Return (X, Y) of the center of cell containing provided text 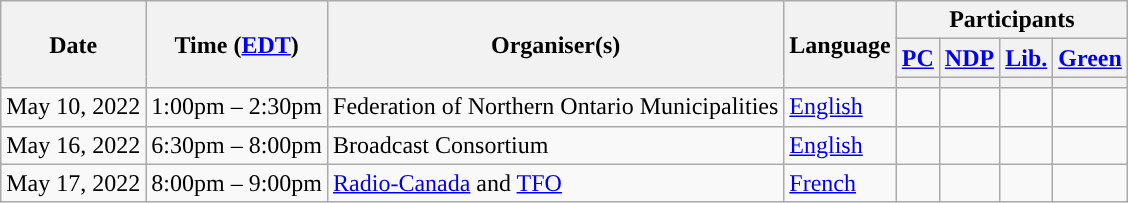
May 17, 2022 (74, 183)
PC (918, 58)
NDP (969, 58)
Federation of Northern Ontario Municipalities (556, 107)
8:00pm – 9:00pm (237, 183)
Broadcast Consortium (556, 145)
French (840, 183)
Participants (1012, 20)
1:00pm – 2:30pm (237, 107)
Lib. (1026, 58)
6:30pm – 8:00pm (237, 145)
Organiser(s) (556, 44)
Time (EDT) (237, 44)
Date (74, 44)
Radio-Canada and TFO (556, 183)
Green (1090, 58)
Language (840, 44)
May 10, 2022 (74, 107)
May 16, 2022 (74, 145)
